Provide the [x, y] coordinate of the cell's center where the given text is located.  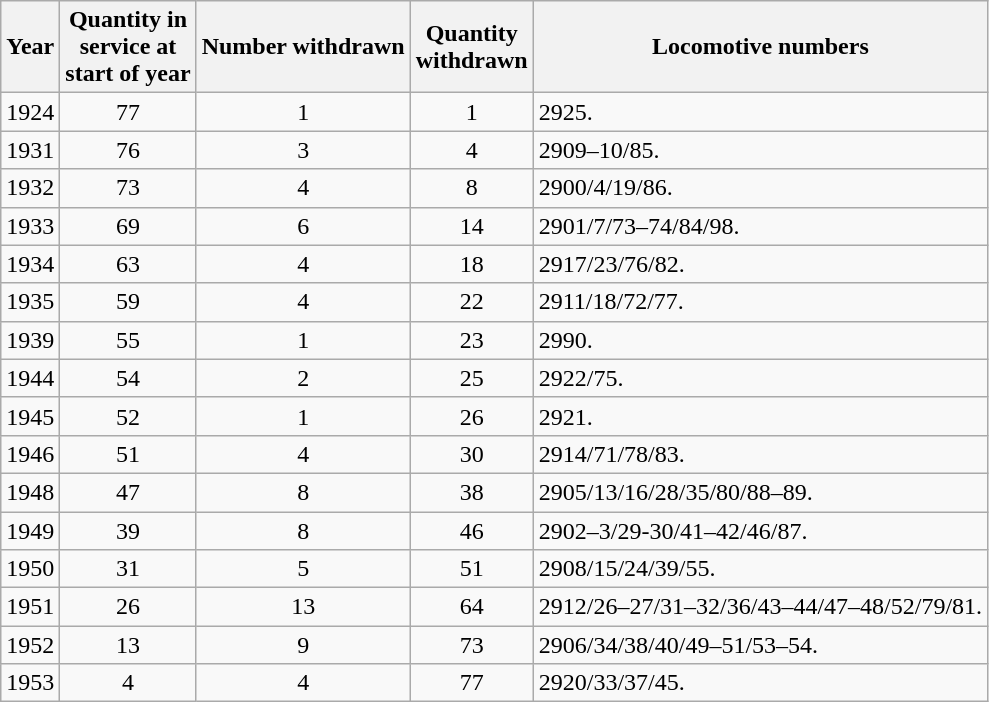
23 [472, 340]
63 [128, 264]
1949 [30, 531]
2901/7/73–74/84/98. [760, 226]
1945 [30, 416]
52 [128, 416]
1952 [30, 645]
18 [472, 264]
1953 [30, 683]
64 [472, 607]
55 [128, 340]
22 [472, 302]
47 [128, 492]
31 [128, 569]
Quantity inservice atstart of year [128, 47]
1944 [30, 378]
3 [303, 150]
2922/75. [760, 378]
Year [30, 47]
2905/13/16/28/35/80/88–89. [760, 492]
2 [303, 378]
30 [472, 454]
2908/15/24/39/55. [760, 569]
69 [128, 226]
1924 [30, 112]
1948 [30, 492]
2906/34/38/40/49–51/53–54. [760, 645]
2902–3/29-30/41–42/46/87. [760, 531]
2917/23/76/82. [760, 264]
1935 [30, 302]
Quantitywithdrawn [472, 47]
2912/26–27/31–32/36/43–44/47–48/52/79/81. [760, 607]
2921. [760, 416]
5 [303, 569]
54 [128, 378]
1939 [30, 340]
1934 [30, 264]
2925. [760, 112]
2920/33/37/45. [760, 683]
1951 [30, 607]
2911/18/72/77. [760, 302]
2900/4/19/86. [760, 188]
25 [472, 378]
Number withdrawn [303, 47]
14 [472, 226]
76 [128, 150]
1931 [30, 150]
6 [303, 226]
46 [472, 531]
1932 [30, 188]
1946 [30, 454]
2909–10/85. [760, 150]
2990. [760, 340]
Locomotive numbers [760, 47]
38 [472, 492]
39 [128, 531]
9 [303, 645]
1933 [30, 226]
59 [128, 302]
2914/71/78/83. [760, 454]
1950 [30, 569]
